Pinpoint the cell where the given text exists, returning its (x, y) midpoint coordinate. 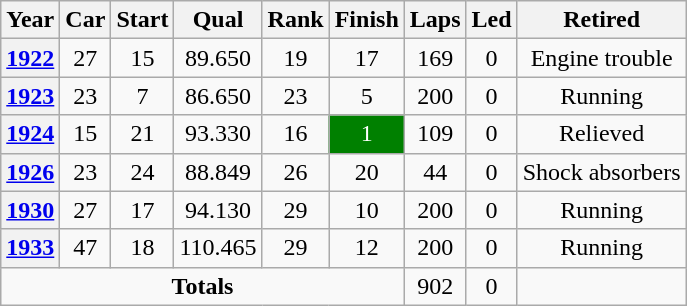
86.650 (218, 96)
1933 (30, 248)
1923 (30, 96)
Finish (366, 20)
18 (142, 248)
89.650 (218, 58)
26 (296, 172)
1930 (30, 210)
Rank (296, 20)
169 (435, 58)
88.849 (218, 172)
1 (366, 134)
Laps (435, 20)
5 (366, 96)
1926 (30, 172)
Shock absorbers (602, 172)
16 (296, 134)
Qual (218, 20)
19 (296, 58)
94.130 (218, 210)
Car (86, 20)
1924 (30, 134)
21 (142, 134)
Retired (602, 20)
109 (435, 134)
Led (492, 20)
12 (366, 248)
Totals (203, 286)
10 (366, 210)
93.330 (218, 134)
Engine trouble (602, 58)
Start (142, 20)
1922 (30, 58)
20 (366, 172)
24 (142, 172)
44 (435, 172)
Year (30, 20)
902 (435, 286)
47 (86, 248)
110.465 (218, 248)
Relieved (602, 134)
7 (142, 96)
